Pinpoint the cell where the given text exists, returning its [X, Y] midpoint coordinate. 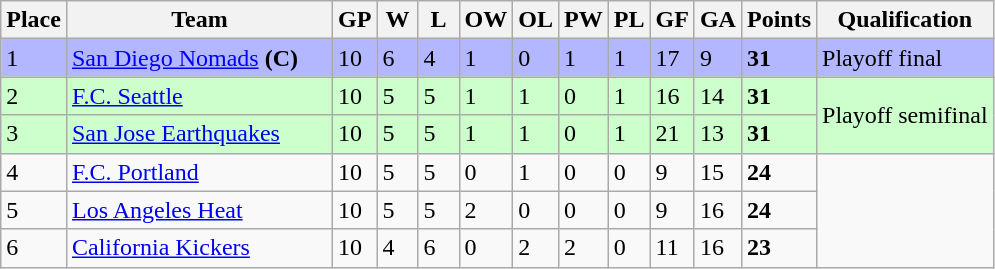
F.C. Portland [199, 172]
3 [34, 134]
Playoff semifinal [906, 115]
OW [486, 20]
OL [536, 20]
San Diego Nomads (C) [199, 58]
Place [34, 20]
Qualification [906, 20]
GF [672, 20]
14 [718, 96]
Los Angeles Heat [199, 210]
13 [718, 134]
Points [778, 20]
23 [778, 248]
San Jose Earthquakes [199, 134]
L [438, 20]
PL [629, 20]
21 [672, 134]
Playoff final [906, 58]
Team [199, 20]
GA [718, 20]
15 [718, 172]
California Kickers [199, 248]
11 [672, 248]
PW [584, 20]
W [398, 20]
17 [672, 58]
GP [355, 20]
F.C. Seattle [199, 96]
